Return [X, Y] of the center of cell containing provided text 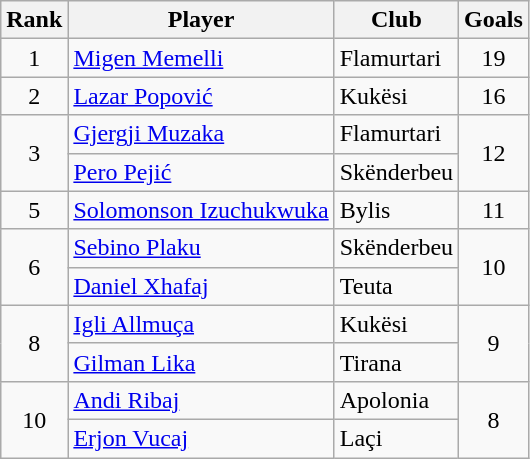
Pero Pejić [201, 172]
Teuta [396, 286]
5 [34, 210]
12 [494, 153]
16 [494, 96]
Daniel Xhafaj [201, 286]
Andi Ribaj [201, 400]
Solomonson Izuchukwuka [201, 210]
9 [494, 343]
6 [34, 267]
2 [34, 96]
Erjon Vucaj [201, 438]
Rank [34, 20]
Igli Allmuça [201, 324]
19 [494, 58]
Gilman Lika [201, 362]
Gjergji Muzaka [201, 134]
Laçi [396, 438]
Bylis [396, 210]
11 [494, 210]
Sebino Plaku [201, 248]
Lazar Popović [201, 96]
3 [34, 153]
Club [396, 20]
1 [34, 58]
Migen Memelli [201, 58]
Player [201, 20]
Goals [494, 20]
Apolonia [396, 400]
Tirana [396, 362]
